Extract the [X, Y] coordinate from the center of the cell holding the provided text.  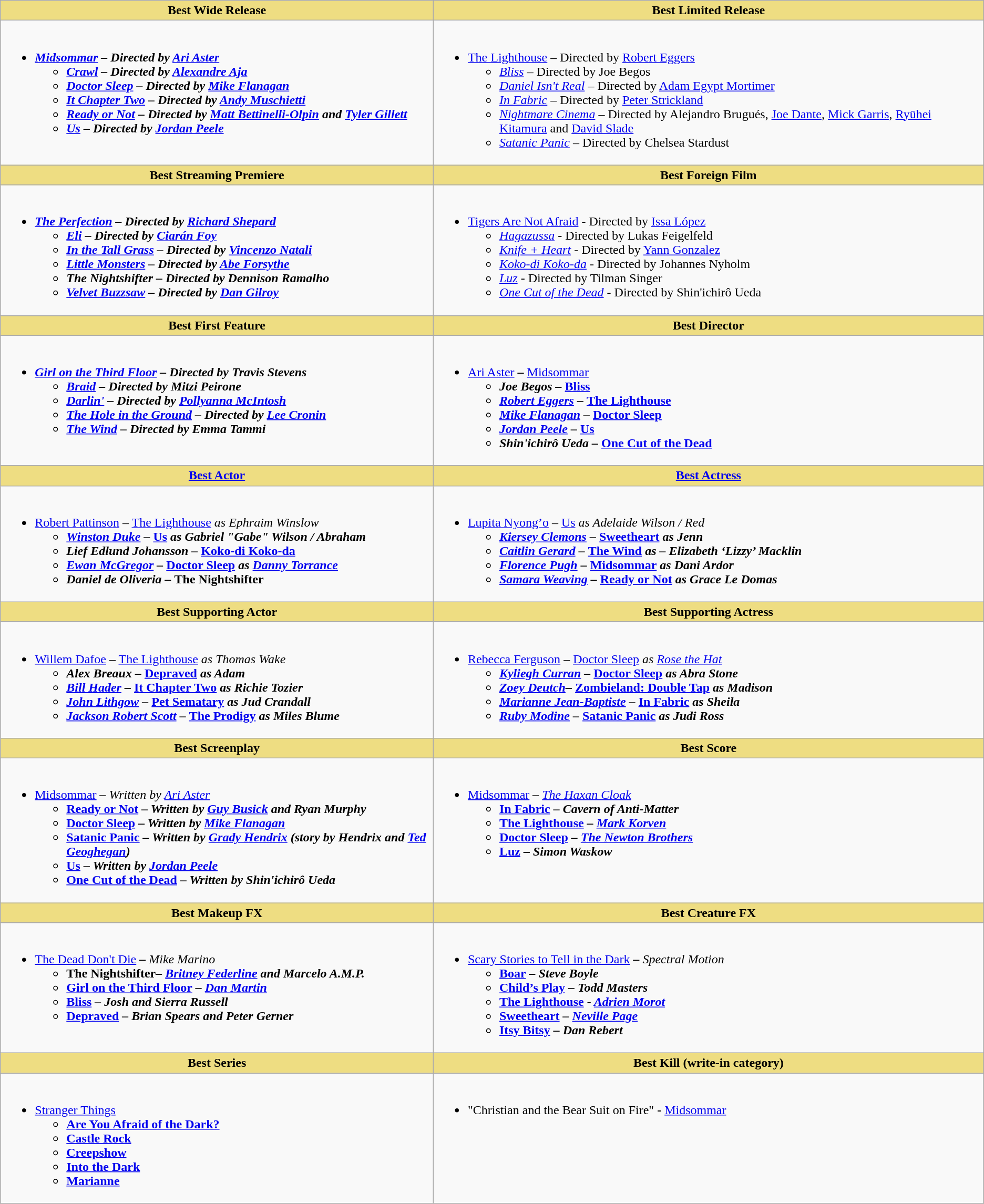
Best Foreign Film [709, 175]
Midsommar – The Haxan CloakIn Fabric – Cavern of Anti-MatterThe Lighthouse – Mark KorvenDoctor Sleep – The Newton BrothersLuz – Simon Waskow [709, 830]
Best Series [217, 1063]
Best Streaming Premiere [217, 175]
Best Kill (write-in category) [709, 1063]
Best Wide Release [217, 11]
Best Score [709, 748]
Best Creature FX [709, 913]
Best Screenplay [217, 748]
"Christian and the Bear Suit on Fire" - Midsommar [709, 1138]
Best First Feature [217, 325]
Best Supporting Actor [217, 612]
Best Actor [217, 476]
Best Makeup FX [217, 913]
Best Director [709, 325]
Stranger ThingsAre You Afraid of the Dark?Castle RockCreepshowInto the DarkMarianne [217, 1138]
Best Limited Release [709, 11]
Best Actress [709, 476]
Best Supporting Actress [709, 612]
